Find where the given text appears and provide that cell's center as [x, y] coordinate. 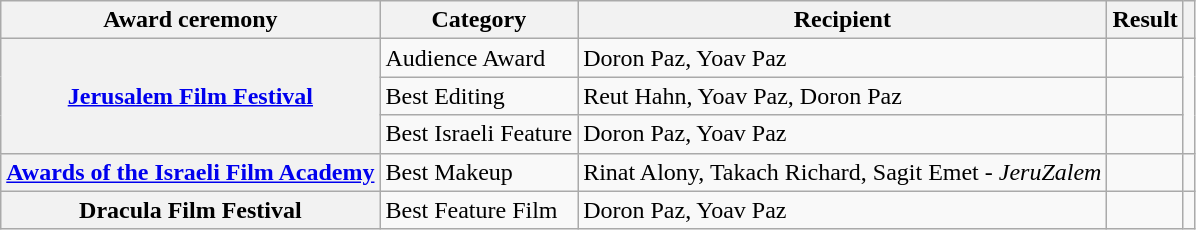
Award ceremony [190, 20]
Result [1145, 20]
Jerusalem Film Festival [190, 96]
Rinat Alony, Takach Richard, Sagit Emet - JeruZalem [842, 172]
Best Feature Film [479, 210]
Awards of the Israeli Film Academy [190, 172]
Dracula Film Festival [190, 210]
Audience Award [479, 58]
Reut Hahn, Yoav Paz, Doron Paz [842, 96]
Best Israeli Feature [479, 134]
Category [479, 20]
Best Makeup [479, 172]
Best Editing [479, 96]
Recipient [842, 20]
